Output the (X, Y) coordinate of the center of the cell containing the given text.  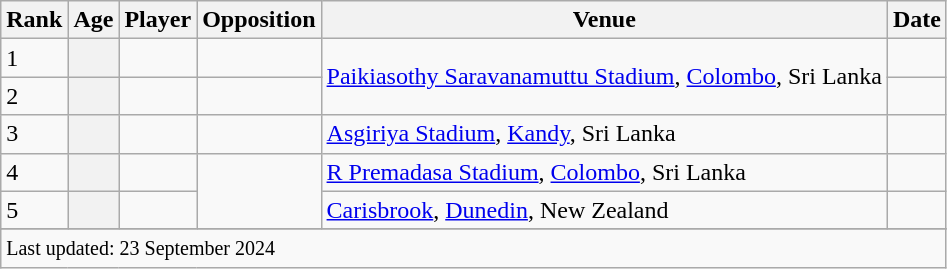
1 (34, 58)
Date (916, 20)
Carisbrook, Dunedin, New Zealand (604, 210)
Venue (604, 20)
2 (34, 96)
5 (34, 210)
Paikiasothy Saravanamuttu Stadium, Colombo, Sri Lanka (604, 77)
Player (158, 20)
Age (94, 20)
Last updated: 23 September 2024 (474, 248)
4 (34, 172)
Asgiriya Stadium, Kandy, Sri Lanka (604, 134)
Opposition (259, 20)
3 (34, 134)
R Premadasa Stadium, Colombo, Sri Lanka (604, 172)
Rank (34, 20)
